Locate the cell with the specified text and output its [X, Y] center coordinate. 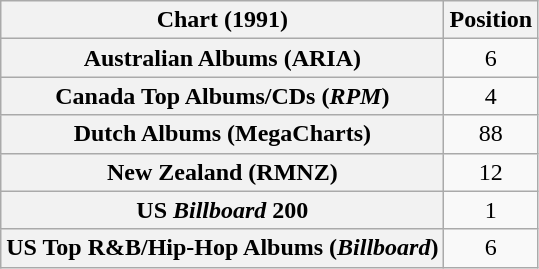
New Zealand (RMNZ) [222, 172]
4 [491, 96]
88 [491, 134]
Australian Albums (ARIA) [222, 58]
Position [491, 20]
12 [491, 172]
Canada Top Albums/CDs (RPM) [222, 96]
Chart (1991) [222, 20]
US Billboard 200 [222, 210]
1 [491, 210]
US Top R&B/Hip-Hop Albums (Billboard) [222, 248]
Dutch Albums (MegaCharts) [222, 134]
